From the cell containing the given text, extract its center point as [X, Y] coordinate. 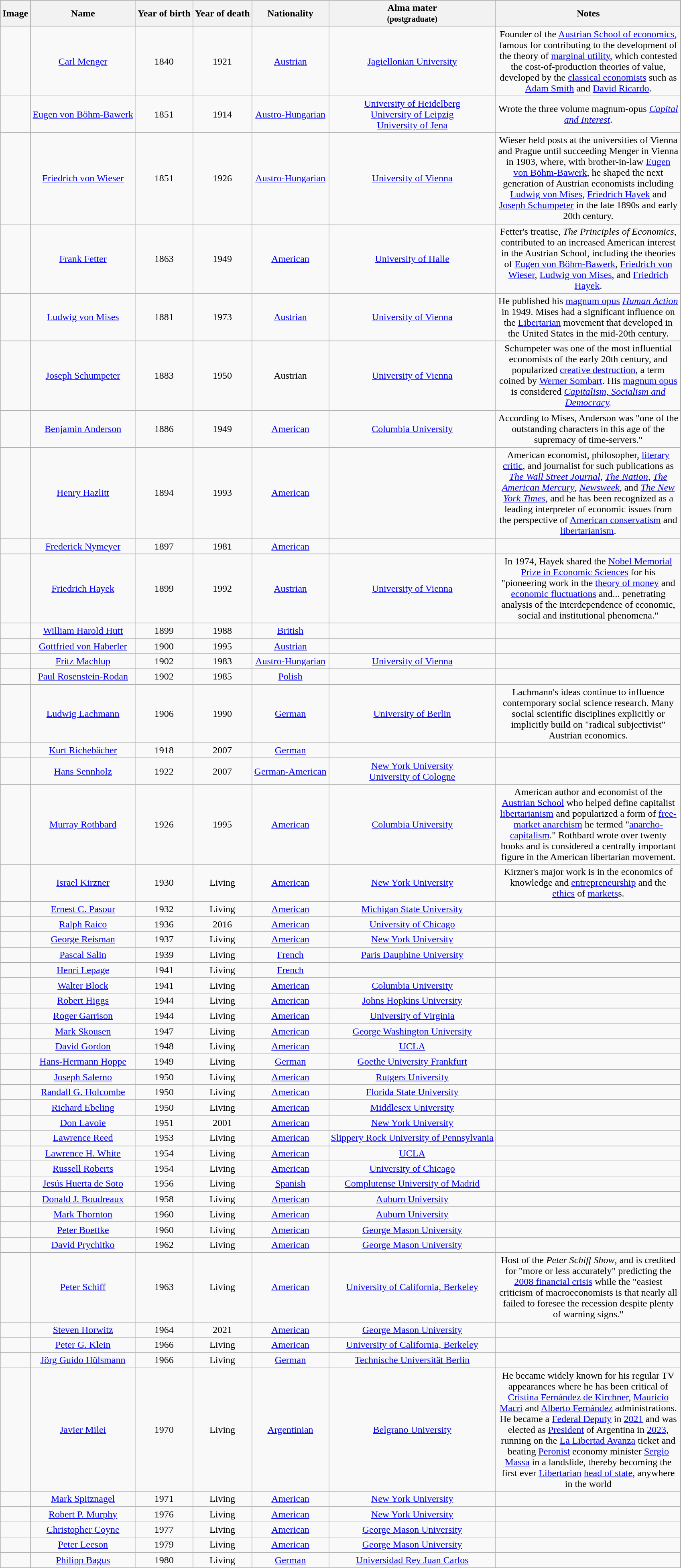
1921 [222, 61]
1918 [164, 751]
Eugen von Böhm-Bawerk [83, 114]
Gottfried von Haberler [83, 646]
German-American [291, 771]
1992 [222, 588]
Slippery Rock University of Pennsylvania [412, 1138]
1906 [164, 714]
Carl Menger [83, 61]
Year of death [222, 14]
1881 [164, 317]
Belgrano University [412, 1430]
1990 [222, 714]
Friedrich Hayek [83, 588]
Ludwig von Mises [83, 317]
1956 [164, 1184]
Friedrich von Wieser [83, 178]
William Harold Hutt [83, 631]
Notes [588, 14]
Walter Block [83, 985]
Joseph Schumpeter [83, 375]
University of Halle [412, 258]
Kurt Richebächer [83, 751]
Lawrence Reed [83, 1138]
Nationality [291, 14]
University of Berlin [412, 714]
1979 [164, 1545]
New York University University of Cologne [412, 771]
Argentinian [291, 1430]
Henri Lepage [83, 970]
Murray Rothbard [83, 824]
Rutgers University [412, 1077]
Randall G. Holcombe [83, 1092]
Israel Kirzner [83, 883]
1962 [164, 1245]
George Washington University [412, 1031]
Florida State University [412, 1092]
1963 [164, 1287]
Mark Thornton [83, 1214]
George Reisman [83, 939]
University of Virginia [412, 1016]
Mark Skousen [83, 1031]
Christopher Coyne [83, 1529]
1886 [164, 429]
Paris Dauphine University [412, 955]
1993 [222, 493]
1932 [164, 909]
1900 [164, 646]
Michigan State University [412, 909]
Philipp Bagus [83, 1560]
Henry Hazlitt [83, 493]
Frederick Nymeyer [83, 546]
1939 [164, 955]
Frank Fetter [83, 258]
Jesús Huerta de Soto [83, 1184]
Richard Ebeling [83, 1108]
Universidad Rey Juan Carlos [412, 1560]
Joseph Salerno [83, 1077]
1983 [222, 661]
Name [83, 14]
Technische Universität Berlin [412, 1360]
1948 [164, 1047]
Hans-Hermann Hoppe [83, 1062]
1922 [164, 771]
1976 [164, 1514]
Roger Garrison [83, 1016]
Year of birth [164, 14]
1985 [222, 677]
Johns Hopkins University [412, 1000]
1897 [164, 546]
Peter G. Klein [83, 1345]
1958 [164, 1199]
Pascal Salin [83, 955]
1936 [164, 924]
Ernest C. Pasour [83, 909]
1863 [164, 258]
Polish [291, 677]
Kirzner's major work is in the economics of knowledge and entrepreneurship and the ethics of marketss. [588, 883]
Spanish [291, 1184]
1971 [164, 1499]
2021 [222, 1330]
2016 [222, 924]
1951 [164, 1123]
Lawrence H. White [83, 1153]
Robert P. Murphy [83, 1514]
Middlesex University [412, 1108]
Complutense University of Madrid [412, 1184]
Jörg Guido Hülsmann [83, 1360]
British [291, 631]
1964 [164, 1330]
1937 [164, 939]
David Gordon [83, 1047]
1988 [222, 631]
1930 [164, 883]
1947 [164, 1031]
Peter Leeson [83, 1545]
Steven Horwitz [83, 1330]
Mark Spitznagel [83, 1499]
Javier Milei [83, 1430]
Don Lavoie [83, 1123]
1883 [164, 375]
1973 [222, 317]
Fritz Machlup [83, 661]
Russell Roberts [83, 1168]
Wrote the three volume magnum-opus Capital and Interest. [588, 114]
1970 [164, 1430]
1953 [164, 1138]
Hans Sennholz [83, 771]
Alma mater (postgraduate) [412, 14]
Donald J. Boudreaux [83, 1199]
1981 [222, 546]
1840 [164, 61]
Peter Boettke [83, 1229]
1977 [164, 1529]
1980 [164, 1560]
University of HeidelbergUniversity of LeipzigUniversity of Jena [412, 114]
Goethe University Frankfurt [412, 1062]
Robert Higgs [83, 1000]
1914 [222, 114]
2001 [222, 1123]
Peter Schiff [83, 1287]
Image [15, 14]
1894 [164, 493]
According to Mises, Anderson was "one of the outstanding characters in this age of the supremacy of time-servers." [588, 429]
Jagiellonian University [412, 61]
Benjamin Anderson [83, 429]
Ludwig Lachmann [83, 714]
David Prychitko [83, 1245]
Paul Rosenstein-Rodan [83, 677]
Ralph Raico [83, 924]
